Find where the given text appears and provide that cell's center as [x, y] coordinate. 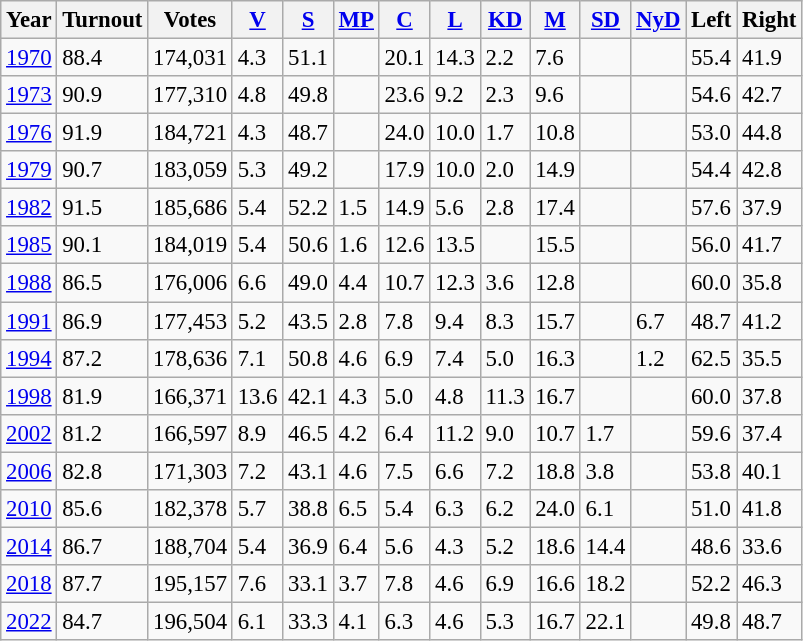
2.2 [505, 58]
Votes [190, 20]
V [257, 20]
54.4 [712, 170]
55.4 [712, 58]
Left [712, 20]
37.9 [770, 208]
6.5 [356, 509]
5.7 [257, 509]
7.1 [257, 358]
MP [356, 20]
4.2 [356, 433]
51.1 [308, 58]
183,059 [190, 170]
36.9 [308, 546]
18.8 [555, 471]
49.0 [308, 283]
195,157 [190, 584]
Right [770, 20]
54.6 [712, 95]
2014 [29, 546]
Turnout [102, 20]
51.0 [712, 509]
9.2 [455, 95]
1.5 [356, 208]
196,504 [190, 621]
50.6 [308, 245]
166,597 [190, 433]
1982 [29, 208]
18.2 [605, 584]
6.7 [658, 321]
53.0 [712, 133]
48.6 [712, 546]
188,704 [190, 546]
10.8 [555, 133]
SD [605, 20]
16.6 [555, 584]
56.0 [712, 245]
82.8 [102, 471]
M [555, 20]
178,636 [190, 358]
14.3 [455, 58]
33.3 [308, 621]
16.3 [555, 358]
2002 [29, 433]
2.0 [505, 170]
12.3 [455, 283]
88.4 [102, 58]
182,378 [190, 509]
1979 [29, 170]
49.2 [308, 170]
8.3 [505, 321]
38.8 [308, 509]
2.3 [505, 95]
44.8 [770, 133]
37.8 [770, 396]
185,686 [190, 208]
86.5 [102, 283]
177,310 [190, 95]
90.9 [102, 95]
176,006 [190, 283]
17.9 [404, 170]
Year [29, 20]
4.4 [356, 283]
NyD [658, 20]
2006 [29, 471]
90.1 [102, 245]
11.3 [505, 396]
9.6 [555, 95]
91.5 [102, 208]
1976 [29, 133]
81.9 [102, 396]
9.4 [455, 321]
1970 [29, 58]
91.9 [102, 133]
85.6 [102, 509]
184,019 [190, 245]
42.1 [308, 396]
9.0 [505, 433]
53.8 [712, 471]
184,721 [190, 133]
1991 [29, 321]
12.8 [555, 283]
35.5 [770, 358]
23.6 [404, 95]
86.7 [102, 546]
174,031 [190, 58]
35.8 [770, 283]
50.8 [308, 358]
11.2 [455, 433]
1.2 [658, 358]
43.5 [308, 321]
87.2 [102, 358]
2022 [29, 621]
43.1 [308, 471]
41.8 [770, 509]
13.6 [257, 396]
41.2 [770, 321]
33.1 [308, 584]
4.1 [356, 621]
86.9 [102, 321]
1988 [29, 283]
1973 [29, 95]
41.9 [770, 58]
S [308, 20]
22.1 [605, 621]
42.8 [770, 170]
20.1 [404, 58]
15.7 [555, 321]
59.6 [712, 433]
46.5 [308, 433]
3.8 [605, 471]
6.2 [505, 509]
40.1 [770, 471]
177,453 [190, 321]
13.5 [455, 245]
166,371 [190, 396]
8.9 [257, 433]
90.7 [102, 170]
84.7 [102, 621]
12.6 [404, 245]
171,303 [190, 471]
L [455, 20]
46.3 [770, 584]
3.7 [356, 584]
7.5 [404, 471]
KD [505, 20]
42.7 [770, 95]
87.7 [102, 584]
81.2 [102, 433]
1985 [29, 245]
1994 [29, 358]
17.4 [555, 208]
57.6 [712, 208]
37.4 [770, 433]
18.6 [555, 546]
7.4 [455, 358]
62.5 [712, 358]
1998 [29, 396]
C [404, 20]
1.6 [356, 245]
41.7 [770, 245]
2018 [29, 584]
14.4 [605, 546]
3.6 [505, 283]
15.5 [555, 245]
2010 [29, 509]
33.6 [770, 546]
